Detect which cell encompasses the target text, then output its [x, y] center coordinate. 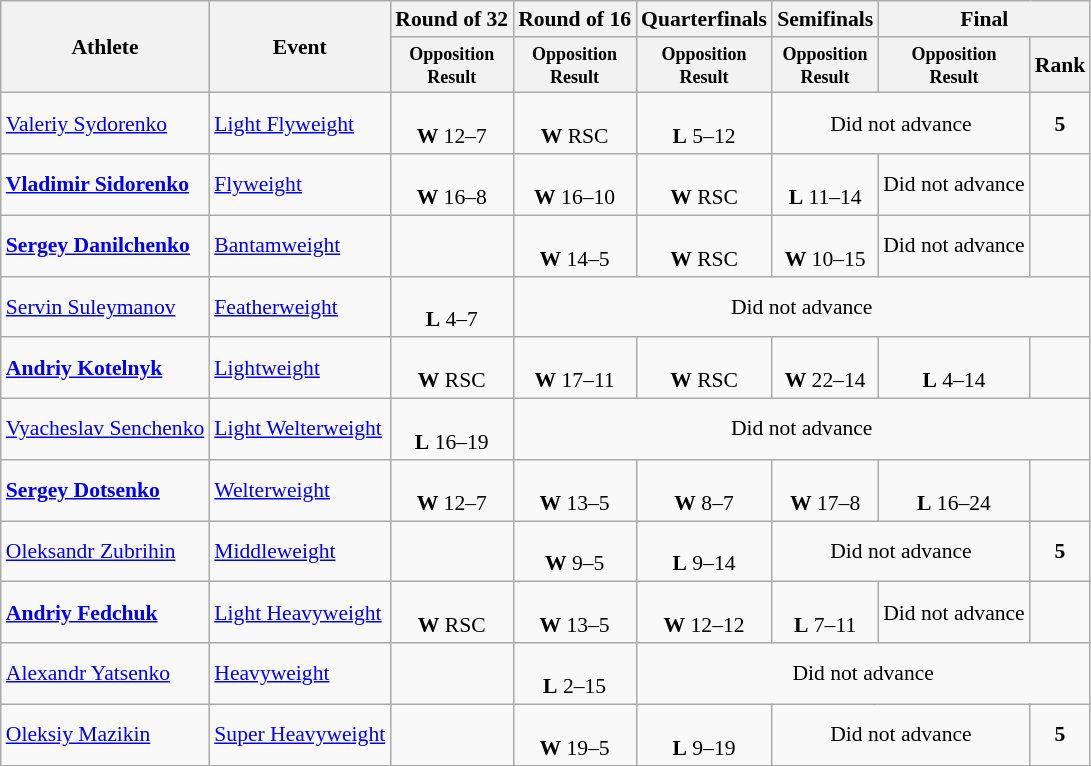
Round of 32 [452, 19]
Semifinals [825, 19]
Middleweight [300, 552]
Round of 16 [574, 19]
Valeriy Sydorenko [106, 124]
Lightweight [300, 368]
L 4–7 [452, 306]
Andriy Fedchuk [106, 612]
L 9–19 [704, 734]
Vladimir Sidorenko [106, 184]
Sergey Dotsenko [106, 490]
W 16–8 [452, 184]
Light Welterweight [300, 430]
Oleksandr Zubrihin [106, 552]
L 5–12 [704, 124]
W 12–12 [704, 612]
Sergey Danilchenko [106, 246]
W 16–10 [574, 184]
Alexandr Yatsenko [106, 674]
W 10–15 [825, 246]
Super Heavyweight [300, 734]
W 8–7 [704, 490]
L 9–14 [704, 552]
Welterweight [300, 490]
Rank [1060, 65]
Event [300, 47]
Heavyweight [300, 674]
L 4–14 [954, 368]
L 11–14 [825, 184]
Oleksiy Mazikin [106, 734]
Quarterfinals [704, 19]
W 17–11 [574, 368]
L 16–24 [954, 490]
L 2–15 [574, 674]
Servin Suleymanov [106, 306]
Vyacheslav Senchenko [106, 430]
W 17–8 [825, 490]
W 9–5 [574, 552]
L 16–19 [452, 430]
W 22–14 [825, 368]
Bantamweight [300, 246]
Featherweight [300, 306]
W 19–5 [574, 734]
Flyweight [300, 184]
Light Flyweight [300, 124]
Andriy Kotelnyk [106, 368]
Athlete [106, 47]
Light Heavyweight [300, 612]
L 7–11 [825, 612]
Final [984, 19]
W 14–5 [574, 246]
